From the cell containing the given text, extract its center point as (X, Y) coordinate. 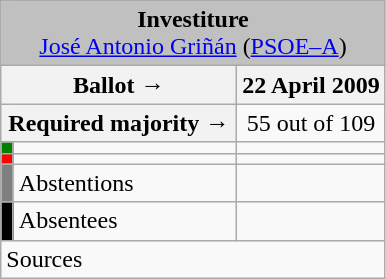
Required majority → (119, 123)
Absentees (125, 221)
Sources (193, 259)
Ballot → (119, 85)
22 April 2009 (311, 85)
Abstentions (125, 183)
InvestitureJosé Antonio Griñán (PSOE–A) (193, 34)
55 out of 109 (311, 123)
